From the cell containing the given text, extract its center point as [x, y] coordinate. 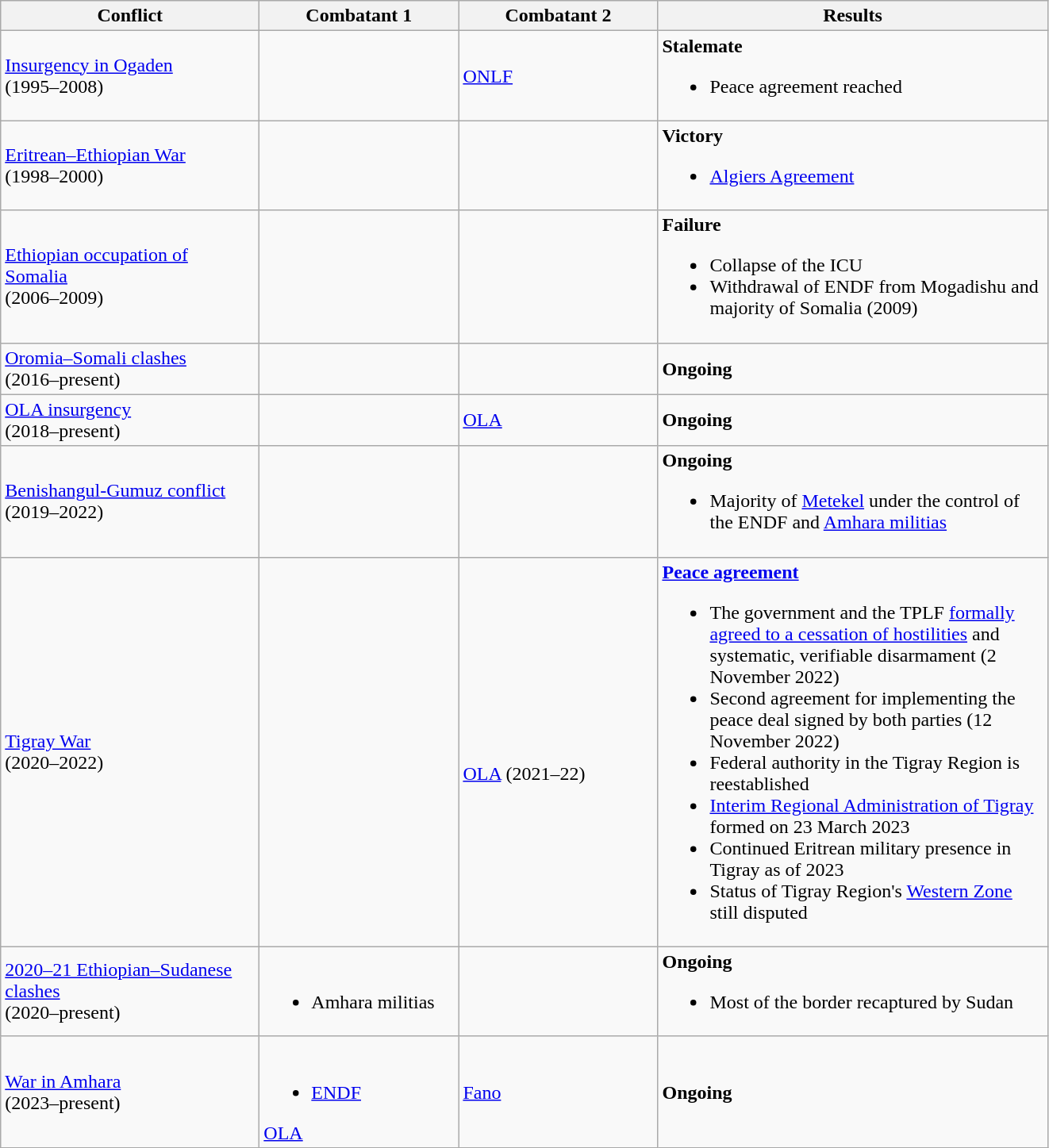
Insurgency in Ogaden(1995–2008) [130, 76]
OLA insurgency(2018–present) [130, 420]
OngoingMajority of Metekel under the control of the ENDF and Amhara militias [852, 501]
FailureCollapse of the ICUWithdrawal of ENDF from Mogadishu and majority of Somalia (2009) [852, 276]
OngoingMost of the border recaptured by Sudan [852, 992]
ENDF OLA [359, 1092]
Combatant 2 [559, 16]
OLA [559, 420]
2020–21 Ethiopian–Sudanese clashes(2020–present) [130, 992]
StalematePeace agreement reached [852, 76]
Results [852, 16]
Tigray War(2020–2022) [130, 752]
VictoryAlgiers Agreement [852, 165]
OLA (2021–22) [559, 752]
Benishangul-Gumuz conflict(2019–2022) [130, 501]
Amhara militias [359, 992]
Fano [559, 1092]
Ethiopian occupation of Somalia(2006–2009) [130, 276]
War in Amhara(2023–present) [130, 1092]
Oromia–Somali clashes(2016–present) [130, 368]
Conflict [130, 16]
Eritrean–Ethiopian War (1998–2000) [130, 165]
Combatant 1 [359, 16]
ONLF [559, 76]
